Output the [x, y] coordinate of the center of the cell containing the given text.  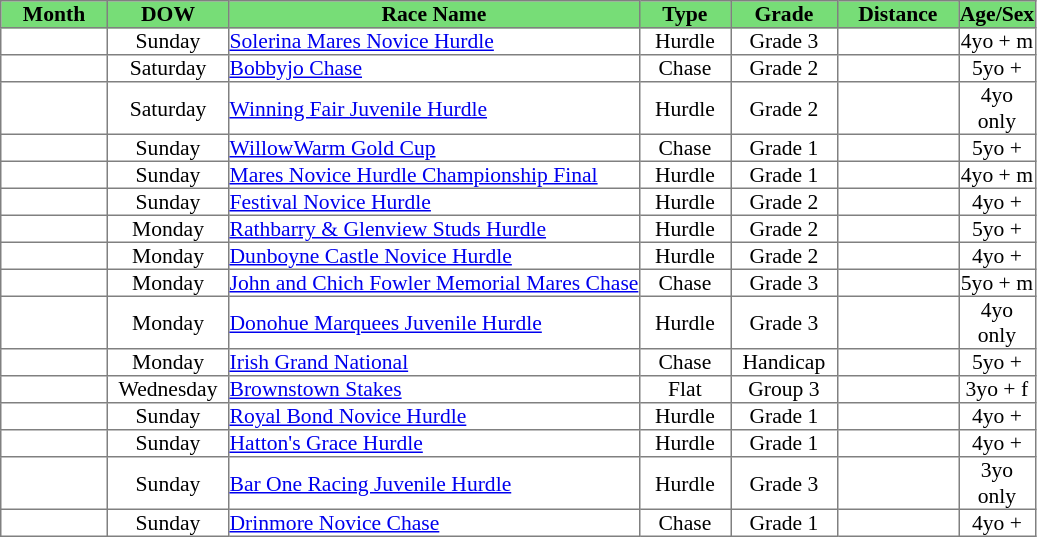
Brownstown Stakes [434, 390]
Handicap [784, 362]
Festival Novice Hurdle [434, 202]
Bobbyjo Chase [434, 68]
3yo only [997, 483]
Drinmore Novice Chase [434, 522]
John and Chich Fowler Memorial Mares Chase [434, 282]
Bar One Racing Juvenile Hurdle [434, 483]
5yo + m [997, 282]
Donohue Marquees Juvenile Hurdle [434, 322]
Hatton's Grace Hurdle [434, 444]
Group 3 [784, 390]
Flat [685, 390]
3yo + f [997, 390]
Type [685, 14]
Age/Sex [997, 14]
Rathbarry & Glenview Studs Hurdle [434, 228]
WillowWarm Gold Cup [434, 148]
Irish Grand National [434, 362]
Month [54, 14]
DOW [168, 14]
Wednesday [168, 390]
Solerina Mares Novice Hurdle [434, 42]
Royal Bond Novice Hurdle [434, 416]
Distance [898, 14]
Grade [784, 14]
Winning Fair Juvenile Hurdle [434, 108]
Race Name [434, 14]
Dunboyne Castle Novice Hurdle [434, 256]
Mares Novice Hurdle Championship Final [434, 174]
